Return the (X, Y) coordinate for the center point of the cell that contains the specified text.  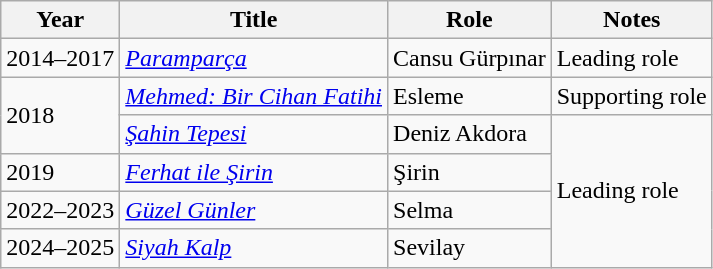
Mehmed: Bir Cihan Fatihi (254, 96)
Supporting role (632, 96)
Siyah Kalp (254, 248)
Şahin Tepesi (254, 134)
2018 (60, 115)
Esleme (470, 96)
Güzel Günler (254, 210)
2014–2017 (60, 58)
2022–2023 (60, 210)
Deniz Akdora (470, 134)
Role (470, 20)
Sevilay (470, 248)
Şirin (470, 172)
Selma (470, 210)
Paramparça (254, 58)
2019 (60, 172)
Ferhat ile Şirin (254, 172)
Title (254, 20)
Cansu Gürpınar (470, 58)
Notes (632, 20)
2024–2025 (60, 248)
Year (60, 20)
